Capture the cell that displays the provided text and extract its [X, Y] central coordinate. 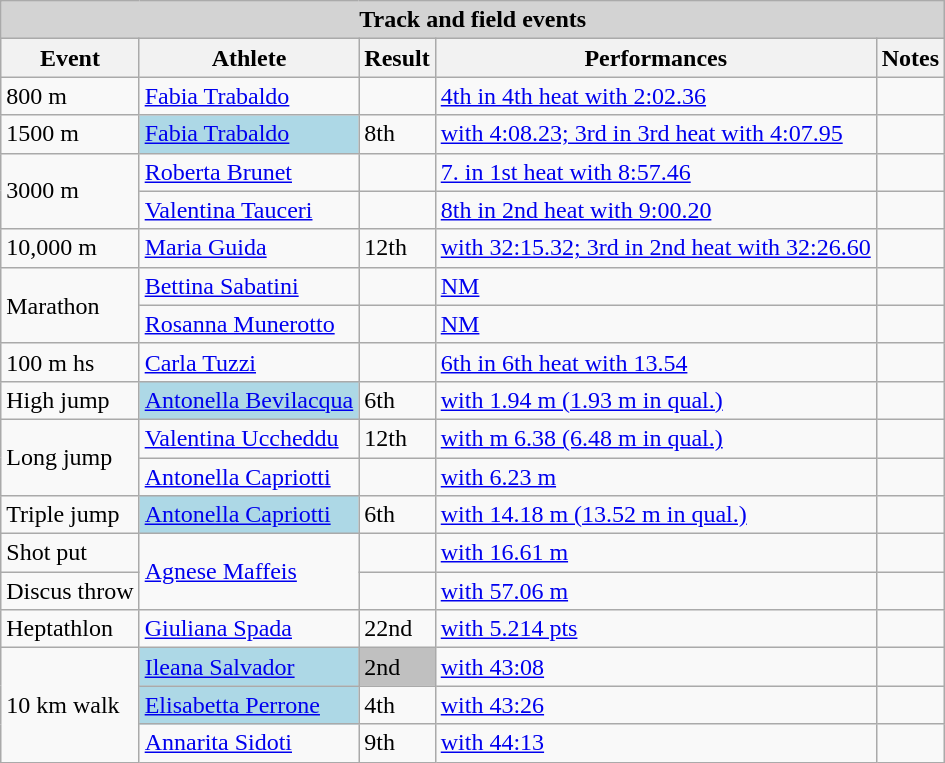
1500 m [70, 134]
7. in 1st heat with 8:57.46 [656, 172]
with 4:08.23; 3rd in 3rd heat with 4:07.95 [656, 134]
Roberta Brunet [249, 172]
Notes [910, 58]
Long jump [70, 457]
Bettina Sabatini [249, 286]
2nd [397, 667]
Maria Guida [249, 248]
Athlete [249, 58]
Valentina Tauceri [249, 210]
Carla Tuzzi [249, 362]
22nd [397, 629]
with 57.06 m [656, 591]
Track and field events [473, 20]
Valentina Uccheddu [249, 438]
4th in 4th heat with 2:02.36 [656, 96]
8th in 2nd heat with 9:00.20 [656, 210]
10,000 m [70, 248]
with 14.18 m (13.52 m in qual.) [656, 515]
Shot put [70, 553]
with 44:13 [656, 743]
Discus throw [70, 591]
Event [70, 58]
Result [397, 58]
with 5.214 pts [656, 629]
Ileana Salvador [249, 667]
3000 m [70, 191]
6th in 6th heat with 13.54 [656, 362]
Giuliana Spada [249, 629]
with m 6.38 (6.48 m in qual.) [656, 438]
8th [397, 134]
with 16.61 m [656, 553]
with 43:26 [656, 705]
9th [397, 743]
with 1.94 m (1.93 m in qual.) [656, 400]
4th [397, 705]
Agnese Maffeis [249, 572]
Elisabetta Perrone [249, 705]
100 m hs [70, 362]
with 6.23 m [656, 477]
High jump [70, 400]
Rosanna Munerotto [249, 324]
Annarita Sidoti [249, 743]
Marathon [70, 305]
10 km walk [70, 705]
Antonella Bevilacqua [249, 400]
with 43:08 [656, 667]
800 m [70, 96]
Triple jump [70, 515]
Performances [656, 58]
with 32:15.32; 3rd in 2nd heat with 32:26.60 [656, 248]
Heptathlon [70, 629]
